Output the [x, y] coordinate of the center of the cell containing the given text.  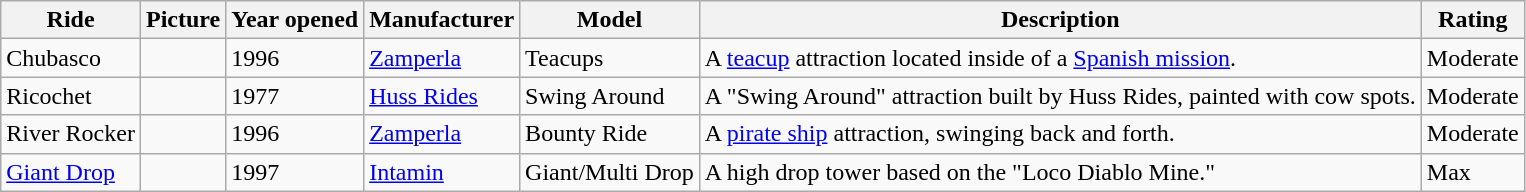
Picture [182, 20]
Giant/Multi Drop [610, 172]
1977 [295, 96]
1997 [295, 172]
Rating [1472, 20]
Teacups [610, 58]
A high drop tower based on the "Loco Diablo Mine." [1060, 172]
Description [1060, 20]
Year opened [295, 20]
A "Swing Around" attraction built by Huss Rides, painted with cow spots. [1060, 96]
Intamin [442, 172]
River Rocker [71, 134]
Swing Around [610, 96]
A teacup attraction located inside of a Spanish mission. [1060, 58]
Ricochet [71, 96]
Huss Rides [442, 96]
A pirate ship attraction, swinging back and forth. [1060, 134]
Max [1472, 172]
Model [610, 20]
Bounty Ride [610, 134]
Giant Drop [71, 172]
Ride [71, 20]
Chubasco [71, 58]
Manufacturer [442, 20]
